Return (X, Y) of the center of cell containing provided text 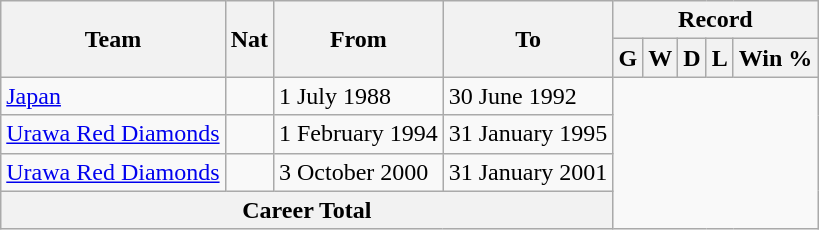
Team (113, 39)
To (528, 39)
G (628, 58)
1 February 1994 (358, 134)
30 June 1992 (528, 96)
W (660, 58)
From (358, 39)
D (692, 58)
Nat (249, 39)
Japan (113, 96)
L (720, 58)
3 October 2000 (358, 172)
Record (716, 20)
31 January 2001 (528, 172)
Win % (776, 58)
31 January 1995 (528, 134)
1 July 1988 (358, 96)
Career Total (307, 210)
